Determine the [X, Y] coordinate at the center of the cell enclosing the given text.  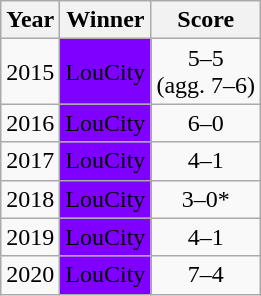
6–0 [206, 123]
7–4 [206, 275]
2019 [30, 237]
2015 [30, 72]
2017 [30, 161]
3–0* [206, 199]
2020 [30, 275]
2016 [30, 123]
5–5(agg. 7–6) [206, 72]
Year [30, 20]
Score [206, 20]
Winner [106, 20]
2018 [30, 199]
